For the text-containing cell, return its midpoint in [X, Y] coordinate format. 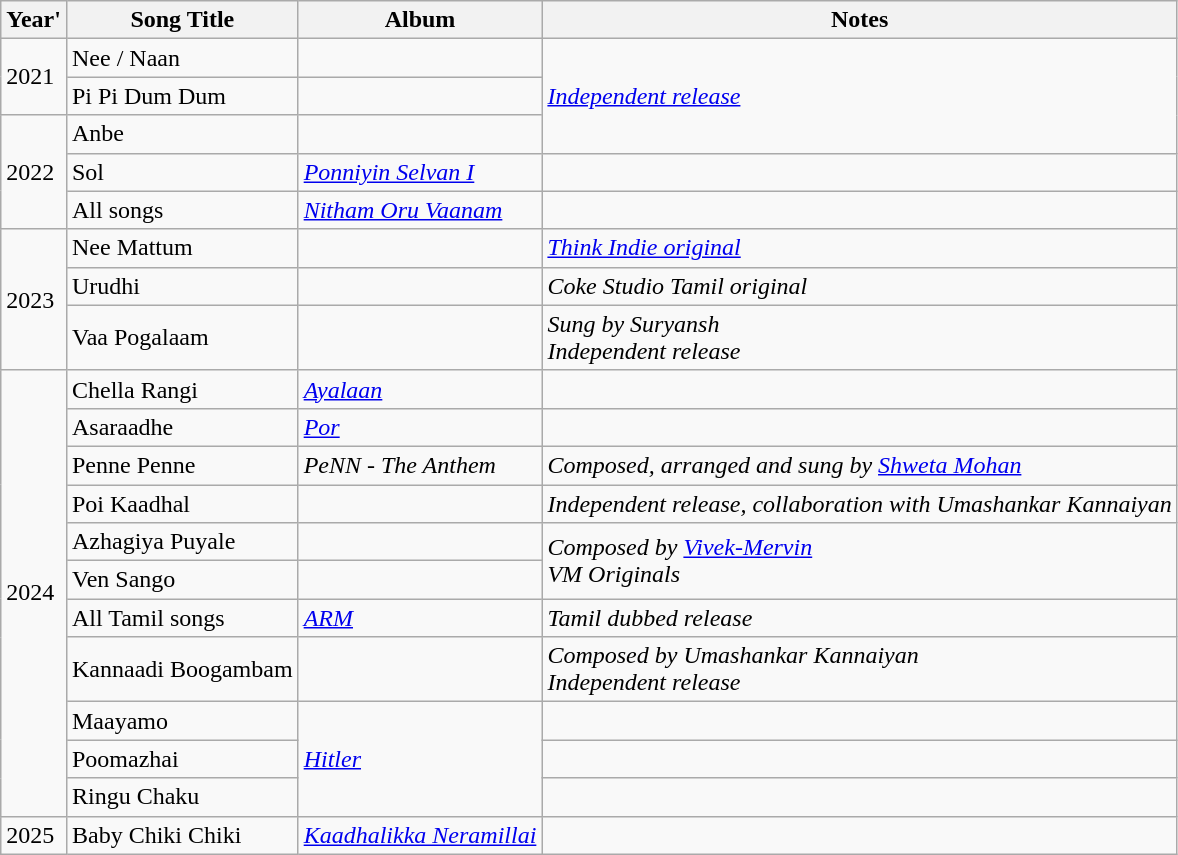
All Tamil songs [182, 618]
Ringu Chaku [182, 797]
Album [420, 20]
Composed, arranged and sung by Shweta Mohan [860, 465]
Tamil dubbed release [860, 618]
Sung by SuryanshIndependent release [860, 338]
Vaa Pogalaam [182, 338]
Poomazhai [182, 759]
Coke Studio Tamil original [860, 286]
Hitler [420, 759]
Ayalaan [420, 389]
Ven Sango [182, 580]
All songs [182, 210]
Kannaadi Boogambam [182, 670]
Nee Mattum [182, 248]
PeNN - The Anthem [420, 465]
Baby Chiki Chiki [182, 835]
Song Title [182, 20]
2025 [34, 835]
Asaraadhe [182, 427]
Maayamo [182, 721]
Por [420, 427]
Sol [182, 172]
2022 [34, 172]
Think Indie original [860, 248]
Penne Penne [182, 465]
Pi Pi Dum Dum [182, 96]
2021 [34, 77]
Year' [34, 20]
Composed by Vivek-MervinVM Originals [860, 561]
Poi Kaadhal [182, 503]
Nee / Naan [182, 58]
Notes [860, 20]
ARM [420, 618]
Chella Rangi [182, 389]
Independent release [860, 96]
2023 [34, 300]
Kaadhalikka Neramillai [420, 835]
Composed by Umashankar KannaiyanIndependent release [860, 670]
Independent release, collaboration with Umashankar Kannaiyan [860, 503]
Nitham Oru Vaanam [420, 210]
Anbe [182, 134]
2024 [34, 593]
Urudhi [182, 286]
Ponniyin Selvan I [420, 172]
Azhagiya Puyale [182, 542]
